Detect which cell encompasses the target text, then output its (X, Y) center coordinate. 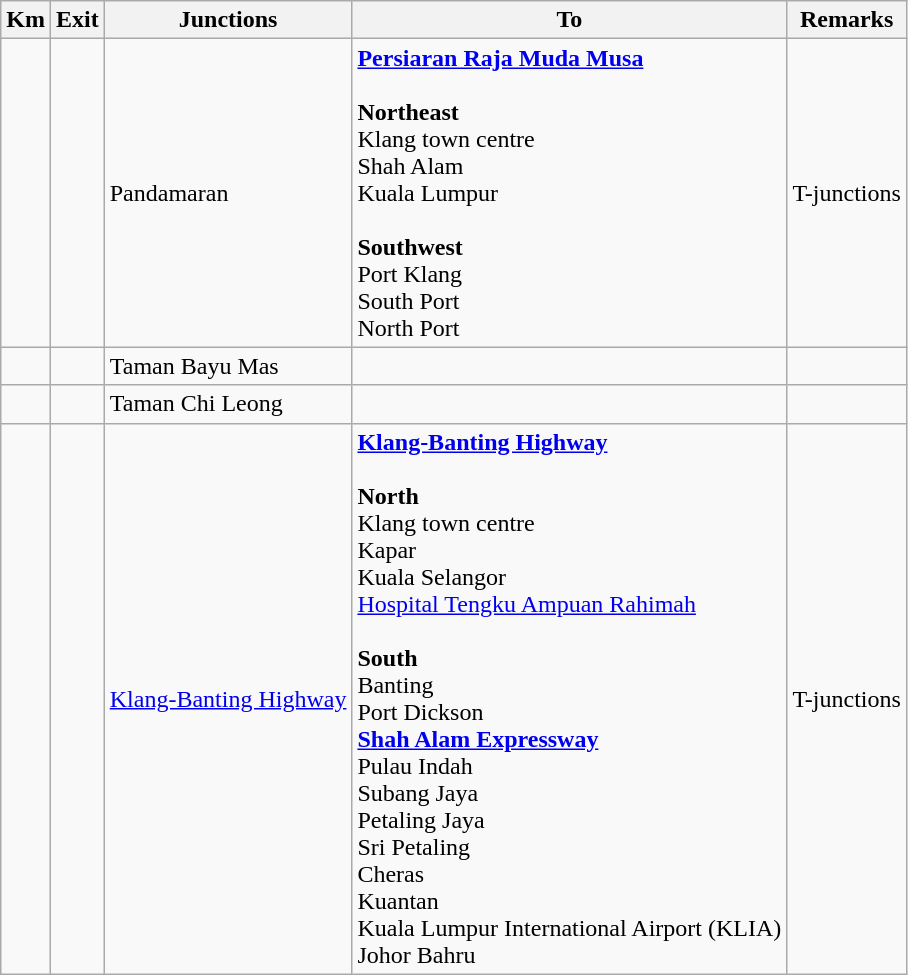
Junctions (228, 20)
Persiaran Raja Muda MusaNortheast Klang town centre Shah Alam Kuala LumpurSouthwest Port Klang South Port North Port (570, 193)
Klang-Banting Highway (228, 698)
Taman Bayu Mas (228, 366)
Pandamaran (228, 193)
Km (26, 20)
To (570, 20)
Exit (77, 20)
Taman Chi Leong (228, 404)
Remarks (847, 20)
